From the cell containing the given text, extract its center point as (X, Y) coordinate. 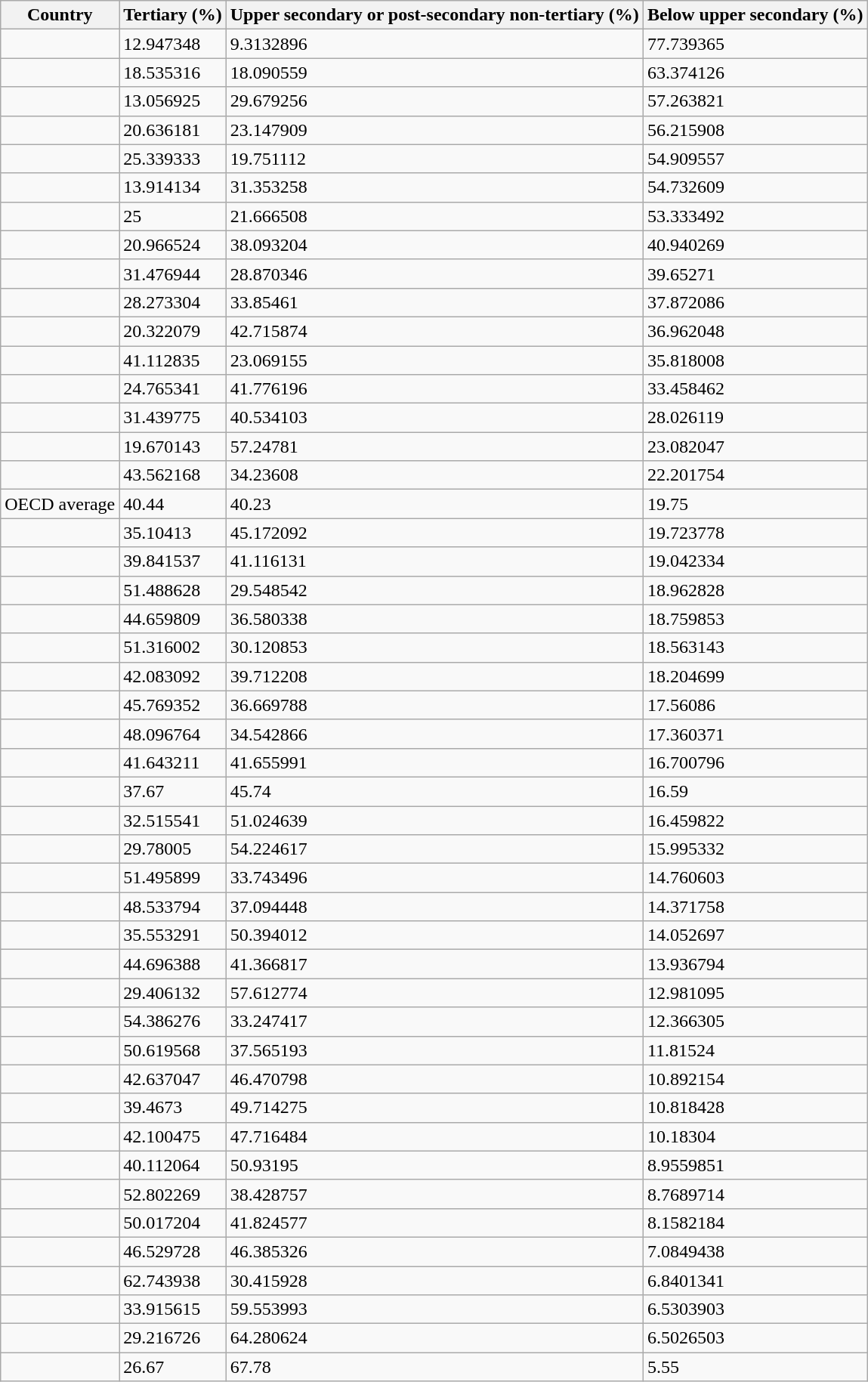
9.3132896 (434, 44)
31.476944 (172, 274)
25 (172, 216)
42.715874 (434, 331)
19.670143 (172, 447)
20.322079 (172, 331)
10.18304 (755, 1136)
35.10413 (172, 533)
18.563143 (755, 648)
8.1582184 (755, 1223)
13.914134 (172, 187)
41.116131 (434, 561)
13.936794 (755, 964)
18.090559 (434, 73)
45.172092 (434, 533)
62.743938 (172, 1281)
20.636181 (172, 130)
18.535316 (172, 73)
22.201754 (755, 475)
Upper secondary or post-secondary non-tertiary (%) (434, 15)
57.612774 (434, 993)
14.760603 (755, 878)
16.700796 (755, 762)
10.892154 (755, 1079)
28.273304 (172, 302)
38.428757 (434, 1194)
43.562168 (172, 475)
23.082047 (755, 447)
29.78005 (172, 849)
18.204699 (755, 676)
41.776196 (434, 389)
12.366305 (755, 1022)
40.23 (434, 504)
19.75 (755, 504)
25.339333 (172, 159)
31.353258 (434, 187)
Tertiary (%) (172, 15)
28.870346 (434, 274)
37.094448 (434, 907)
18.759853 (755, 619)
19.042334 (755, 561)
36.962048 (755, 331)
51.488628 (172, 590)
77.739365 (755, 44)
42.100475 (172, 1136)
23.147909 (434, 130)
40.112064 (172, 1165)
39.4673 (172, 1108)
10.818428 (755, 1108)
53.333492 (755, 216)
8.7689714 (755, 1194)
29.406132 (172, 993)
34.542866 (434, 734)
46.385326 (434, 1251)
50.394012 (434, 935)
39.712208 (434, 676)
29.679256 (434, 101)
37.565193 (434, 1050)
30.120853 (434, 648)
8.9559851 (755, 1165)
34.23608 (434, 475)
56.215908 (755, 130)
33.915615 (172, 1309)
64.280624 (434, 1338)
13.056925 (172, 101)
41.824577 (434, 1223)
38.093204 (434, 245)
OECD average (60, 504)
24.765341 (172, 389)
32.515541 (172, 820)
33.458462 (755, 389)
41.112835 (172, 360)
19.751112 (434, 159)
39.65271 (755, 274)
51.495899 (172, 878)
31.439775 (172, 418)
50.93195 (434, 1165)
54.386276 (172, 1022)
63.374126 (755, 73)
37.67 (172, 791)
35.818008 (755, 360)
33.247417 (434, 1022)
26.67 (172, 1367)
23.069155 (434, 360)
47.716484 (434, 1136)
50.619568 (172, 1050)
21.666508 (434, 216)
54.224617 (434, 849)
5.55 (755, 1367)
16.59 (755, 791)
6.8401341 (755, 1281)
41.366817 (434, 964)
35.553291 (172, 935)
17.56086 (755, 705)
44.696388 (172, 964)
48.533794 (172, 907)
18.962828 (755, 590)
41.643211 (172, 762)
45.74 (434, 791)
41.655991 (434, 762)
57.263821 (755, 101)
40.940269 (755, 245)
20.966524 (172, 245)
29.548542 (434, 590)
42.637047 (172, 1079)
54.732609 (755, 187)
14.052697 (755, 935)
30.415928 (434, 1281)
39.841537 (172, 561)
37.872086 (755, 302)
Below upper secondary (%) (755, 15)
28.026119 (755, 418)
67.78 (434, 1367)
51.316002 (172, 648)
50.017204 (172, 1223)
16.459822 (755, 820)
57.24781 (434, 447)
33.743496 (434, 878)
12.981095 (755, 993)
46.529728 (172, 1251)
11.81524 (755, 1050)
40.534103 (434, 418)
15.995332 (755, 849)
6.5303903 (755, 1309)
19.723778 (755, 533)
33.85461 (434, 302)
12.947348 (172, 44)
51.024639 (434, 820)
14.371758 (755, 907)
36.580338 (434, 619)
29.216726 (172, 1338)
45.769352 (172, 705)
6.5026503 (755, 1338)
42.083092 (172, 676)
46.470798 (434, 1079)
36.669788 (434, 705)
54.909557 (755, 159)
7.0849438 (755, 1251)
59.553993 (434, 1309)
49.714275 (434, 1108)
40.44 (172, 504)
52.802269 (172, 1194)
48.096764 (172, 734)
Country (60, 15)
44.659809 (172, 619)
17.360371 (755, 734)
